For the text-containing cell, return its midpoint in (X, Y) coordinate format. 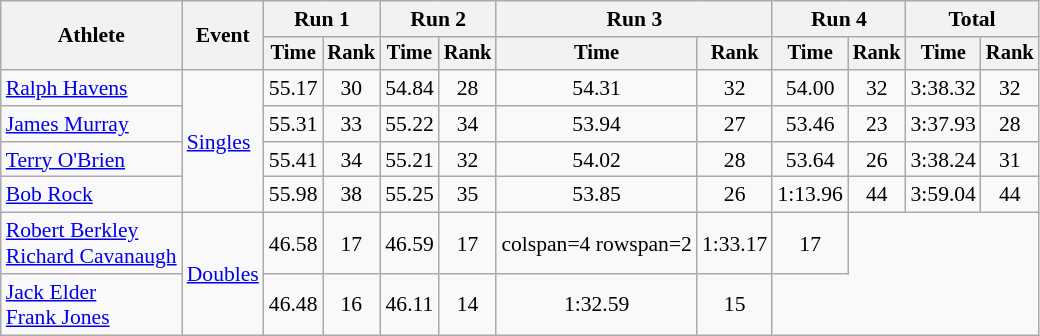
3:38.32 (942, 88)
Run 1 (322, 19)
53.94 (596, 124)
30 (351, 88)
16 (351, 304)
Jack ElderFrank Jones (92, 304)
31 (1010, 160)
54.00 (810, 88)
14 (468, 304)
3:37.93 (942, 124)
38 (351, 195)
55.25 (410, 195)
3:38.24 (942, 160)
46.58 (294, 244)
Total (972, 19)
55.17 (294, 88)
46.48 (294, 304)
Event (223, 36)
Terry O'Brien (92, 160)
3:59.04 (942, 195)
55.41 (294, 160)
1:33.17 (734, 244)
46.11 (410, 304)
1:13.96 (810, 195)
23 (877, 124)
53.85 (596, 195)
54.02 (596, 160)
54.84 (410, 88)
colspan=4 rowspan=2 (596, 244)
1:32.59 (596, 304)
55.98 (294, 195)
46.59 (410, 244)
Robert BerkleyRichard Cavanaugh (92, 244)
Singles (223, 141)
Run 3 (634, 19)
35 (468, 195)
Athlete (92, 36)
Bob Rock (92, 195)
33 (351, 124)
Run 2 (438, 19)
54.31 (596, 88)
55.31 (294, 124)
53.46 (810, 124)
55.21 (410, 160)
Doubles (223, 274)
53.64 (810, 160)
27 (734, 124)
Ralph Havens (92, 88)
55.22 (410, 124)
James Murray (92, 124)
15 (734, 304)
Run 4 (838, 19)
